Locate the cell with the specified text and output its (x, y) center coordinate. 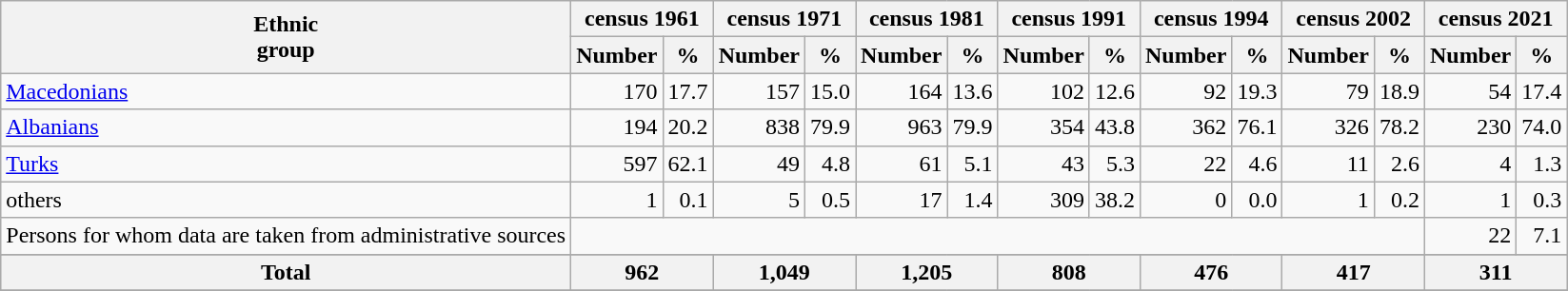
0.5 (830, 200)
311 (1495, 272)
census 1991 (1068, 19)
79 (1328, 91)
417 (1354, 272)
Total (286, 272)
Macedonians (286, 91)
49 (759, 164)
0.0 (1257, 200)
1.4 (973, 200)
362 (1185, 127)
4.6 (1257, 164)
43 (1043, 164)
0 (1185, 200)
838 (759, 127)
18.9 (1399, 91)
62.1 (687, 164)
Ethnicgroup (286, 37)
4.8 (830, 164)
230 (1470, 127)
0.3 (1542, 200)
0.1 (687, 200)
20.2 (687, 127)
309 (1043, 200)
17 (902, 200)
38.2 (1114, 200)
12.6 (1114, 91)
43.8 (1114, 127)
4 (1470, 164)
74.0 (1542, 127)
census 1961 (642, 19)
census 2021 (1495, 19)
326 (1328, 127)
census 2002 (1354, 19)
597 (617, 164)
78.2 (1399, 127)
76.1 (1257, 127)
1.3 (1542, 164)
others (286, 200)
19.3 (1257, 91)
164 (902, 91)
13.6 (973, 91)
5.3 (1114, 164)
11 (1328, 164)
Turks (286, 164)
963 (902, 127)
1,205 (927, 272)
0.2 (1399, 200)
808 (1068, 272)
194 (617, 127)
Albanians (286, 127)
476 (1211, 272)
170 (617, 91)
61 (902, 164)
census 1971 (784, 19)
354 (1043, 127)
1,049 (784, 272)
5 (759, 200)
Persons for whom data are taken from administrative sources (286, 236)
17.7 (687, 91)
157 (759, 91)
census 1981 (927, 19)
17.4 (1542, 91)
102 (1043, 91)
54 (1470, 91)
15.0 (830, 91)
census 1994 (1211, 19)
2.6 (1399, 164)
92 (1185, 91)
7.1 (1542, 236)
962 (642, 272)
5.1 (973, 164)
